Find where the given text appears and provide that cell's center as (x, y) coordinate. 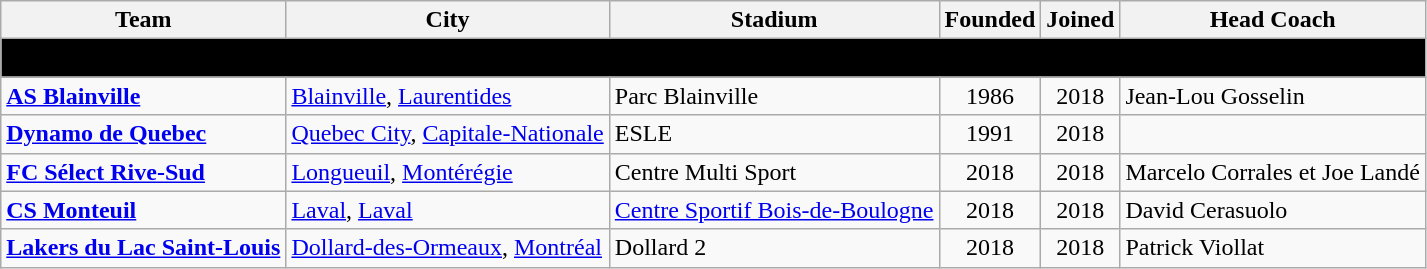
Dynamo de Quebec (144, 134)
Blainville, Laurentides (448, 96)
Centre Sportif Bois-de-Boulogne (774, 210)
Joined (1080, 20)
Laval, Laval (448, 210)
Head Coach (1273, 20)
CS Monteuil (144, 210)
Parc Blainville (774, 96)
Longueuil, Montérégie (448, 172)
ESLE (774, 134)
Team (144, 20)
1986 (990, 96)
David Cerasuolo (1273, 210)
Current teams (714, 58)
Centre Multi Sport (774, 172)
Quebec City, Capitale-Nationale (448, 134)
Dollard 2 (774, 248)
Founded (990, 20)
Lakers du Lac Saint-Louis (144, 248)
AS Blainville (144, 96)
Dollard-des-Ormeaux, Montréal (448, 248)
Marcelo Corrales et Joe Landé (1273, 172)
FC Sélect Rive-Sud (144, 172)
City (448, 20)
Jean-Lou Gosselin (1273, 96)
Patrick Viollat (1273, 248)
Stadium (774, 20)
1991 (990, 134)
